Pinpoint the cell where the given text exists, returning its [x, y] midpoint coordinate. 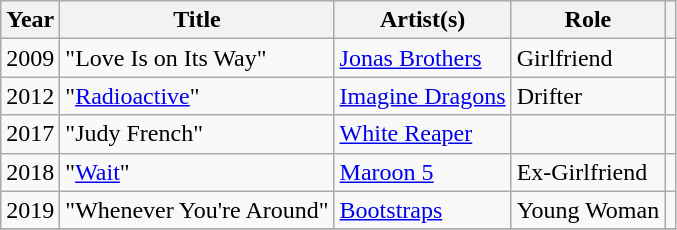
Jonas Brothers [422, 58]
"Love Is on Its Way" [197, 58]
2019 [30, 210]
"Wait" [197, 172]
Drifter [588, 96]
2017 [30, 134]
White Reaper [422, 134]
Imagine Dragons [422, 96]
"Radioactive" [197, 96]
2009 [30, 58]
Young Woman [588, 210]
Ex-Girlfriend [588, 172]
Artist(s) [422, 20]
"Judy French" [197, 134]
Bootstraps [422, 210]
Year [30, 20]
2018 [30, 172]
Title [197, 20]
Role [588, 20]
Girlfriend [588, 58]
Maroon 5 [422, 172]
"Whenever You're Around" [197, 210]
2012 [30, 96]
